Determine the (x, y) coordinate at the center of the cell enclosing the given text.  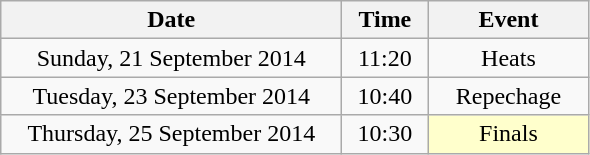
Event (508, 20)
Heats (508, 58)
11:20 (385, 58)
10:30 (385, 134)
10:40 (385, 96)
Time (385, 20)
Date (172, 20)
Thursday, 25 September 2014 (172, 134)
Tuesday, 23 September 2014 (172, 96)
Sunday, 21 September 2014 (172, 58)
Repechage (508, 96)
Finals (508, 134)
